Scan for the cell matching the given text and deliver its (x, y) coordinate at center. 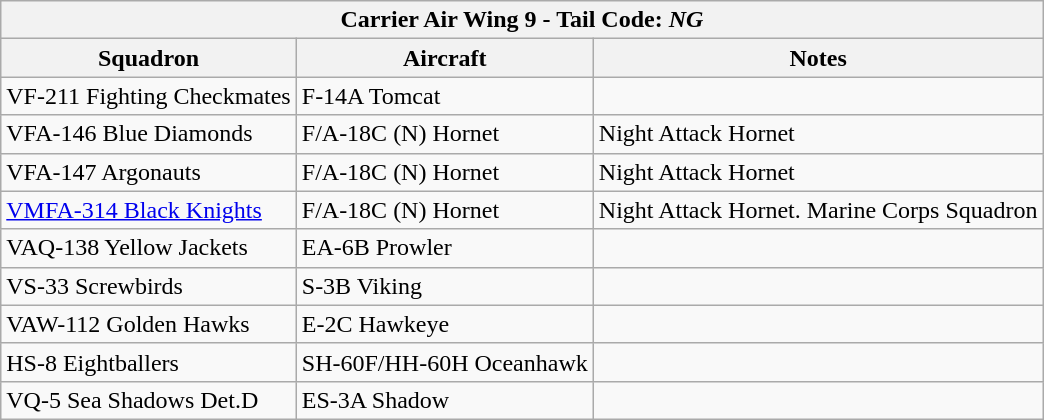
VFA-147 Argonauts (149, 172)
VS-33 Screwbirds (149, 286)
VAQ-138 Yellow Jackets (149, 248)
SH-60F/HH-60H Oceanhawk (444, 362)
EA-6B Prowler (444, 248)
HS-8 Eightballers (149, 362)
VMFA-314 Black Knights (149, 210)
Carrier Air Wing 9 - Tail Code: NG (522, 20)
ES-3A Shadow (444, 400)
Squadron (149, 58)
E-2C Hawkeye (444, 324)
Night Attack Hornet. Marine Corps Squadron (818, 210)
VQ-5 Sea Shadows Det.D (149, 400)
VFA-146 Blue Diamonds (149, 134)
Aircraft (444, 58)
Notes (818, 58)
VAW-112 Golden Hawks (149, 324)
F-14A Tomcat (444, 96)
S-3B Viking (444, 286)
VF-211 Fighting Checkmates (149, 96)
